Locate the cell with the specified text and output its (X, Y) center coordinate. 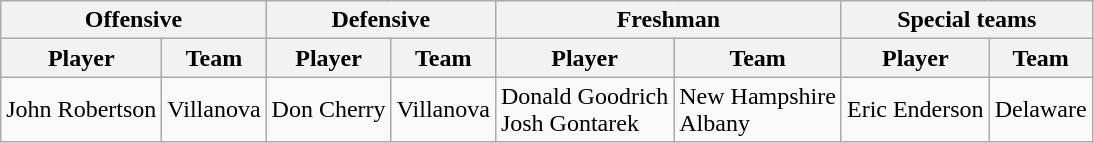
Donald GoodrichJosh Gontarek (584, 110)
Defensive (380, 20)
Don Cherry (328, 110)
New HampshireAlbany (758, 110)
Freshman (668, 20)
Offensive (134, 20)
Special teams (966, 20)
Delaware (1040, 110)
John Robertson (82, 110)
Eric Enderson (915, 110)
